For the text-containing cell, return its midpoint in (X, Y) coordinate format. 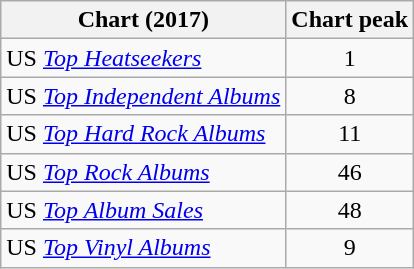
46 (350, 172)
US Top Vinyl Albums (144, 248)
US Top Heatseekers (144, 58)
US Top Hard Rock Albums (144, 134)
8 (350, 96)
US Top Rock Albums (144, 172)
48 (350, 210)
Chart (2017) (144, 20)
Chart peak (350, 20)
US Top Album Sales (144, 210)
9 (350, 248)
1 (350, 58)
US Top Independent Albums (144, 96)
11 (350, 134)
